Determine the (x, y) coordinate at the center of the cell enclosing the given text.  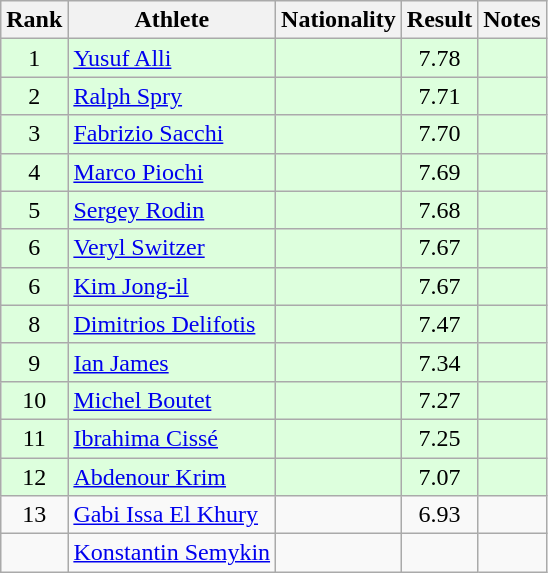
5 (34, 210)
Konstantin Semykin (172, 553)
7.27 (439, 400)
7.07 (439, 477)
3 (34, 134)
12 (34, 477)
Notes (512, 20)
7.68 (439, 210)
7.69 (439, 172)
Veryl Switzer (172, 248)
7.25 (439, 438)
Kim Jong-il (172, 286)
Ralph Spry (172, 96)
7.34 (439, 362)
Abdenour Krim (172, 477)
7.78 (439, 58)
Gabi Issa El Khury (172, 515)
Ibrahima Cissé (172, 438)
Result (439, 20)
Rank (34, 20)
2 (34, 96)
8 (34, 324)
10 (34, 400)
Ian James (172, 362)
6.93 (439, 515)
7.70 (439, 134)
Nationality (339, 20)
Marco Piochi (172, 172)
7.71 (439, 96)
Athlete (172, 20)
13 (34, 515)
9 (34, 362)
Michel Boutet (172, 400)
1 (34, 58)
11 (34, 438)
4 (34, 172)
Dimitrios Delifotis (172, 324)
Fabrizio Sacchi (172, 134)
Yusuf Alli (172, 58)
Sergey Rodin (172, 210)
7.47 (439, 324)
